Extract the (x, y) coordinate from the center of the cell holding the provided text.  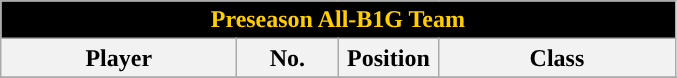
Position (388, 58)
Preseason All-B1G Team (338, 20)
Class (557, 58)
No. (288, 58)
Player (119, 58)
